Locate the cell with the specified text and output its [x, y] center coordinate. 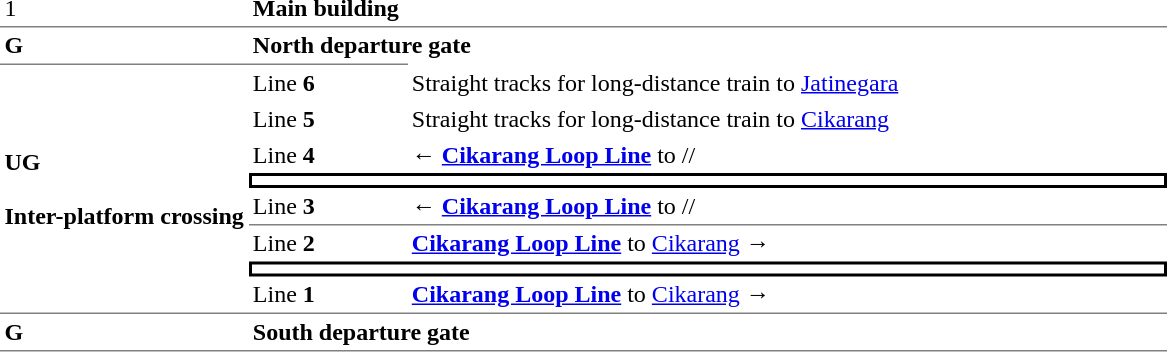
Line 6 [328, 83]
Line 1 [328, 295]
Line 3 [328, 206]
Line 4 [328, 155]
Straight tracks for long-distance train to Cikarang [786, 119]
Line 5 [328, 119]
UGInter-platform crossing [124, 189]
North departure gate [707, 45]
South departure gate [707, 333]
Straight tracks for long-distance train to Jatinegara [786, 83]
Line 2 [328, 243]
